From the cell containing the given text, extract its center point as [X, Y] coordinate. 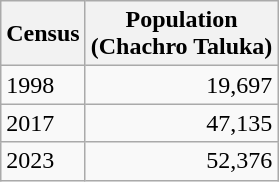
2017 [43, 123]
52,376 [182, 161]
2023 [43, 161]
Population (Chachro Taluka) [182, 34]
Census [43, 34]
1998 [43, 85]
47,135 [182, 123]
19,697 [182, 85]
